Capture the cell that displays the provided text and extract its (x, y) central coordinate. 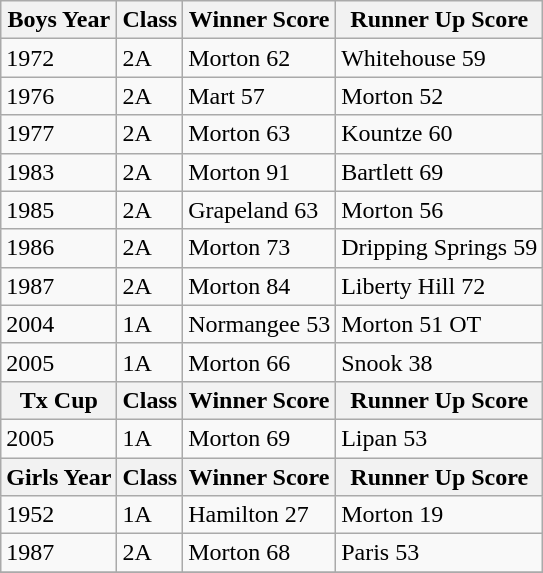
Morton 19 (440, 515)
1983 (59, 172)
Paris 53 (440, 553)
1977 (59, 134)
Girls Year (59, 477)
Whitehouse 59 (440, 58)
Boys Year (59, 20)
Morton 62 (260, 58)
Morton 52 (440, 96)
Mart 57 (260, 96)
Lipan 53 (440, 438)
Bartlett 69 (440, 172)
Morton 63 (260, 134)
1985 (59, 210)
Grapeland 63 (260, 210)
Kountze 60 (440, 134)
Morton 91 (260, 172)
Normangee 53 (260, 324)
Tx Cup (59, 400)
Morton 51 OT (440, 324)
Morton 69 (260, 438)
1952 (59, 515)
Morton 56 (440, 210)
Hamilton 27 (260, 515)
Morton 73 (260, 248)
1976 (59, 96)
1972 (59, 58)
Morton 84 (260, 286)
Liberty Hill 72 (440, 286)
Morton 68 (260, 553)
Snook 38 (440, 362)
Morton 66 (260, 362)
2004 (59, 324)
1986 (59, 248)
Dripping Springs 59 (440, 248)
